Provide the [x, y] coordinate of the cell's center where the given text is located.  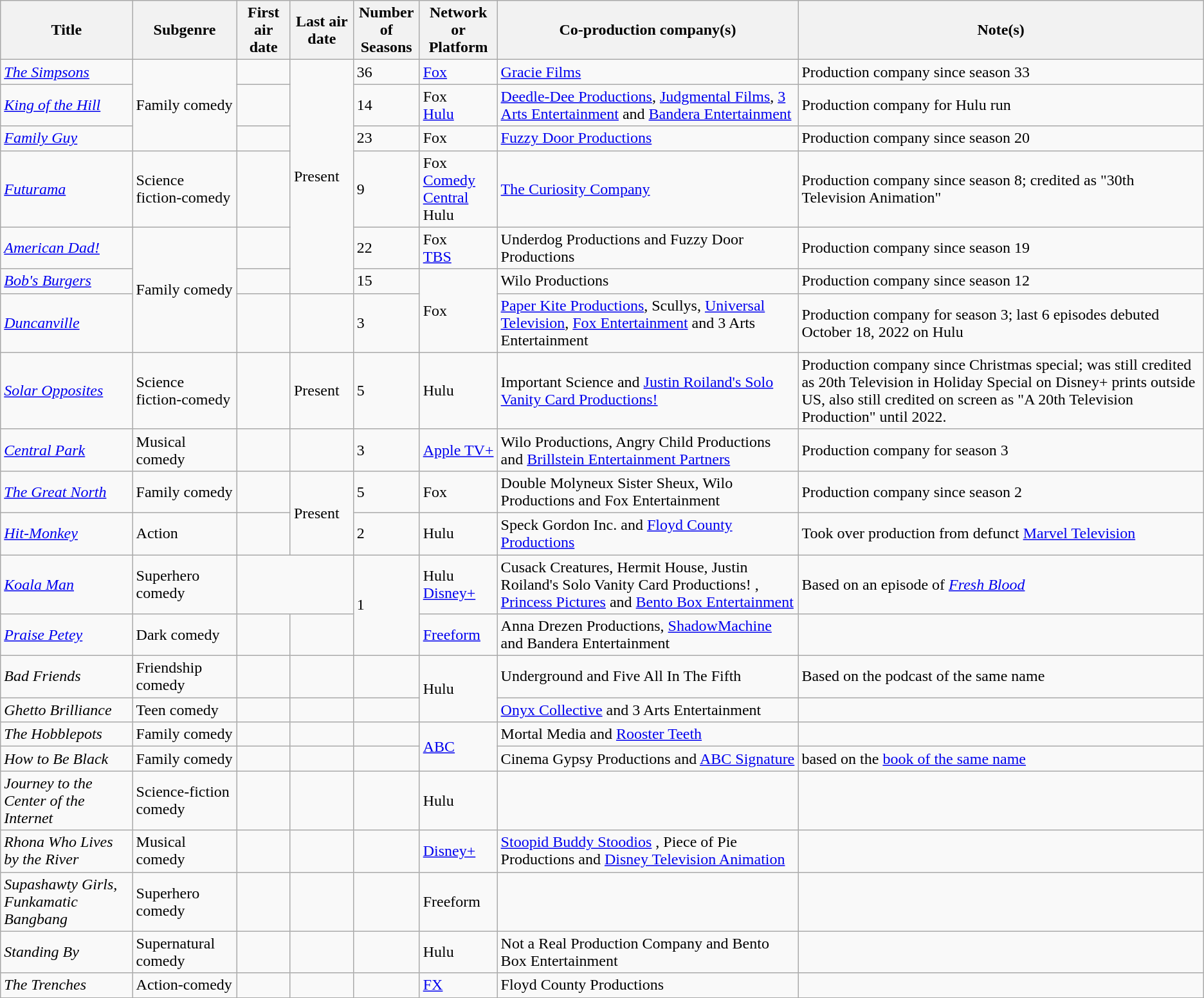
The Trenches [67, 985]
Based on an episode of Fresh Blood [1001, 584]
King of the Hill [67, 105]
Underground and Five All In The Fifth [648, 676]
Onyx Collective and 3 Arts Entertainment [648, 710]
Production company since season 12 [1001, 281]
Not a Real Production Company and Bento Box Entertainment [648, 952]
Stoopid Buddy Stoodios , Piece of Pie Productions and Disney Television Animation [648, 851]
Production company for Hulu run [1001, 105]
ABC [458, 747]
The Curiosity Company [648, 189]
Solar Opposites [67, 391]
Mortal Media and Rooster Teeth [648, 734]
Bob's Burgers [67, 281]
22 [386, 248]
15 [386, 281]
Rhona Who Lives by the River [67, 851]
Dark comedy [185, 635]
36 [386, 72]
based on the book of the same name [1001, 759]
Hit-Monkey [67, 534]
Journey to the Center of the Internet [67, 801]
The Simpsons [67, 72]
Last air date [322, 30]
Deedle-Dee Productions, Judgmental Films, 3 Arts Entertainment and Bandera Entertainment [648, 105]
How to Be Black [67, 759]
Title [67, 30]
Gracie Films [648, 72]
Supernatural comedy [185, 952]
Production company since season 2 [1001, 491]
FX [458, 985]
Based on the podcast of the same name [1001, 676]
Duncanville [67, 323]
Co-production company(s) [648, 30]
Subgenre [185, 30]
Production company since season 8; credited as "30th Television Animation" [1001, 189]
Apple TV+ [458, 450]
23 [386, 138]
Production company since season 20 [1001, 138]
Family Guy [67, 138]
Double Molyneux Sister Sheux, Wilo Productions and Fox Entertainment [648, 491]
Science-fiction comedy [185, 801]
Koala Man [67, 584]
Standing By [67, 952]
Floyd County Productions [648, 985]
2 [386, 534]
Bad Friends [67, 676]
Central Park [67, 450]
Wilo Productions [648, 281]
Anna Drezen Productions, ShadowMachine and Bandera Entertainment [648, 635]
Teen comedy [185, 710]
Wilo Productions, Angry Child Productions and Brillstein Entertainment Partners [648, 450]
Underdog Productions and Fuzzy Door Productions [648, 248]
Ghetto Brilliance [67, 710]
Paper Kite Productions, Scullys, Universal Television, Fox Entertainment and 3 Arts Entertainment [648, 323]
Production company for season 3 [1001, 450]
Production company for season 3; last 6 episodes debuted October 18, 2022 on Hulu [1001, 323]
First air date [264, 30]
Action-comedy [185, 985]
Number ofSeasons [386, 30]
Note(s) [1001, 30]
9 [386, 189]
Friendship comedy [185, 676]
Cinema Gypsy Productions and ABC Signature [648, 759]
Network orPlatform [458, 30]
Fox Comedy Central Hulu [458, 189]
The Great North [67, 491]
Speck Gordon Inc. and Floyd County Productions [648, 534]
Fox Hulu [458, 105]
Praise Petey [67, 635]
The Hobblepots [67, 734]
14 [386, 105]
Cusack Creatures, Hermit House, Justin Roiland's Solo Vanity Card Productions! , Princess Pictures and Bento Box Entertainment [648, 584]
Disney+ [458, 851]
Fox TBS [458, 248]
American Dad! [67, 248]
Fuzzy Door Productions [648, 138]
Important Science and Justin Roiland's Solo Vanity Card Productions! [648, 391]
Took over production from defunct Marvel Television [1001, 534]
Production company since season 33 [1001, 72]
Production company since season 19 [1001, 248]
Action [185, 534]
1 [386, 604]
Supashawty Girls, Funkamatic Bangbang [67, 902]
Futurama [67, 189]
Hulu Disney+ [458, 584]
